Detect which cell encompasses the target text, then output its (x, y) center coordinate. 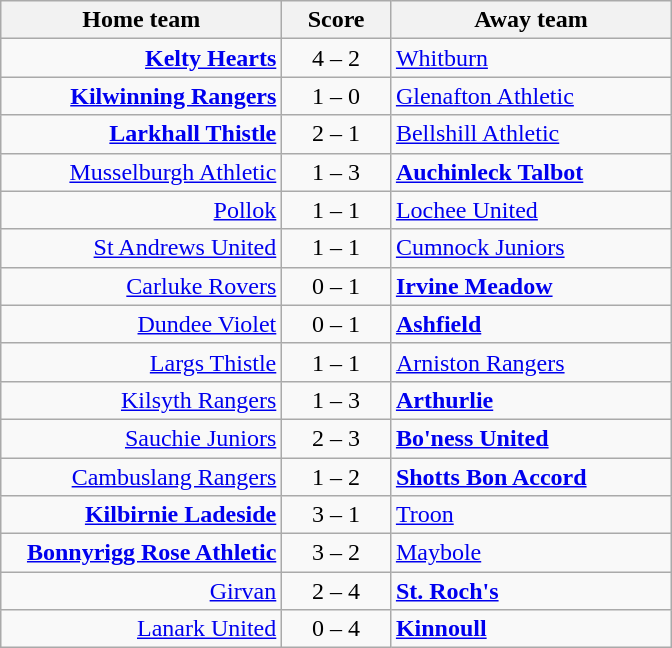
Away team (530, 20)
2 – 4 (336, 591)
3 – 2 (336, 553)
Auchinleck Talbot (530, 172)
Kilsyth Rangers (142, 400)
Ashfield (530, 324)
Cumnock Juniors (530, 248)
Sauchie Juniors (142, 438)
Bo'ness United (530, 438)
Kilbirnie Ladeside (142, 515)
Shotts Bon Accord (530, 477)
Home team (142, 20)
Glenafton Athletic (530, 96)
2 – 3 (336, 438)
Kilwinning Rangers (142, 96)
Troon (530, 515)
Score (336, 20)
Larkhall Thistle (142, 134)
Cambuslang Rangers (142, 477)
Dundee Violet (142, 324)
Kinnoull (530, 629)
Arniston Rangers (530, 362)
Lochee United (530, 210)
Kelty Hearts (142, 58)
Carluke Rovers (142, 286)
2 – 1 (336, 134)
Whitburn (530, 58)
Girvan (142, 591)
1 – 0 (336, 96)
Pollok (142, 210)
Bonnyrigg Rose Athletic (142, 553)
Bellshill Athletic (530, 134)
0 – 4 (336, 629)
4 – 2 (336, 58)
St Andrews United (142, 248)
Arthurlie (530, 400)
Irvine Meadow (530, 286)
Largs Thistle (142, 362)
Musselburgh Athletic (142, 172)
1 – 2 (336, 477)
Maybole (530, 553)
St. Roch's (530, 591)
Lanark United (142, 629)
3 – 1 (336, 515)
